Pinpoint the cell where the given text exists, returning its [x, y] midpoint coordinate. 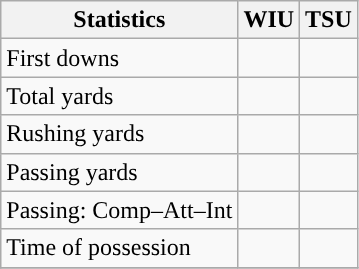
Passing yards [120, 172]
Passing: Comp–Att–Int [120, 210]
Total yards [120, 96]
TSU [329, 20]
Statistics [120, 20]
First downs [120, 58]
Rushing yards [120, 134]
WIU [269, 20]
Time of possession [120, 248]
